Find where the given text appears and provide that cell's center as [X, Y] coordinate. 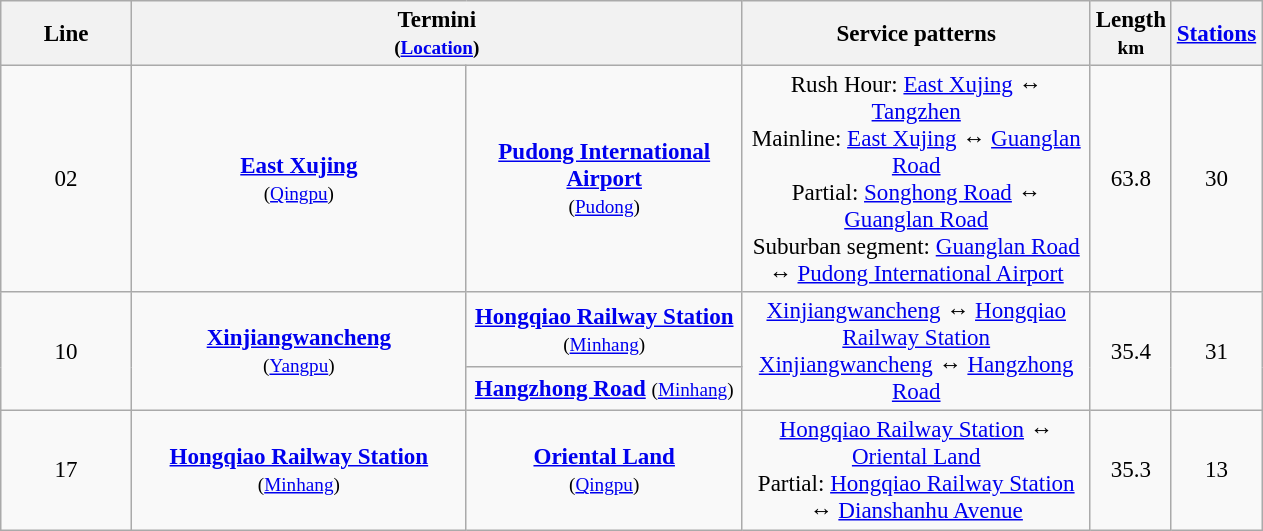
Xinjiangwancheng ↔ Hongqiao Railway StationXinjiangwancheng ↔ Hangzhong Road [916, 352]
Xinjiangwancheng(Yangpu) [298, 352]
Hangzhong Road (Minhang) [604, 389]
31 [1216, 352]
10 [66, 352]
35.3 [1130, 470]
17 [66, 470]
Hongqiao Railway Station ↔ Oriental LandPartial: Hongqiao Railway Station ↔ Dianshanhu Avenue [916, 470]
63.8 [1130, 180]
30 [1216, 180]
East Xujing(Qingpu) [298, 180]
Pudong International Airport(Pudong) [604, 180]
Line [66, 34]
Termini(Location) [436, 34]
02 [66, 180]
Hongqiao Railway Station (Minhang) [604, 330]
Hongqiao Railway Station(Minhang) [298, 470]
Stations [1216, 34]
35.4 [1130, 352]
Lengthkm [1130, 34]
Oriental Land(Qingpu) [604, 470]
Service patterns [916, 34]
13 [1216, 470]
